Pinpoint the cell where the given text exists, returning its (X, Y) midpoint coordinate. 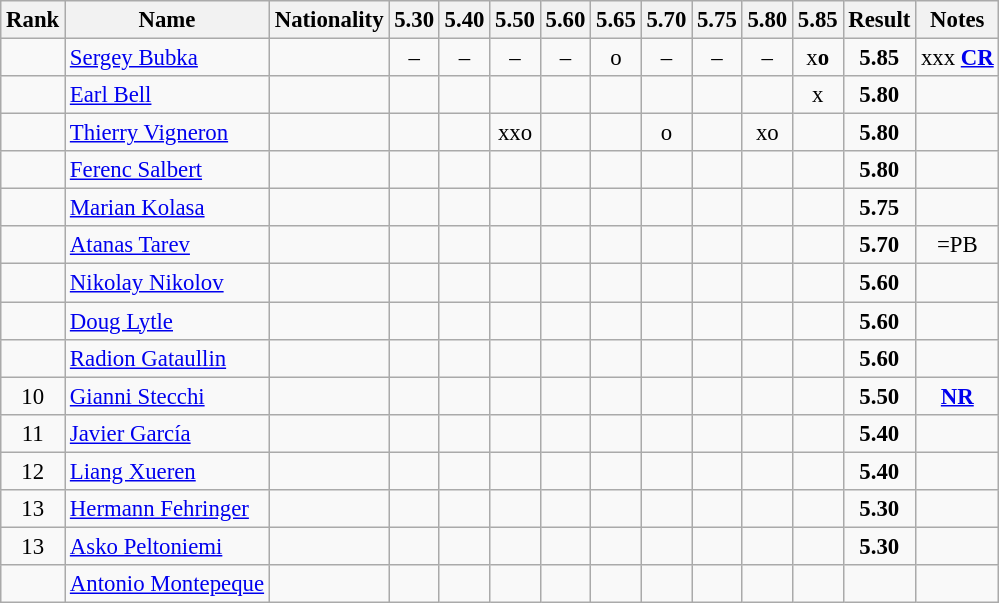
=PB (958, 245)
10 (33, 396)
Atanas Tarev (168, 245)
5.65 (616, 20)
Nikolay Nikolov (168, 283)
xxo (515, 133)
x (818, 95)
Ferenc Salbert (168, 170)
Marian Kolasa (168, 208)
Liang Xueren (168, 471)
Name (168, 20)
Asko Peltoniemi (168, 546)
Radion Gataullin (168, 358)
Rank (33, 20)
Antonio Montepeque (168, 584)
Earl Bell (168, 95)
xxx CR (958, 58)
Sergey Bubka (168, 58)
Notes (958, 20)
Nationality (328, 20)
12 (33, 471)
Doug Lytle (168, 321)
Thierry Vigneron (168, 133)
Gianni Stecchi (168, 396)
Javier García (168, 433)
Hermann Fehringer (168, 509)
Result (880, 20)
NR (958, 396)
11 (33, 433)
